Detect which cell encompasses the target text, then output its (X, Y) center coordinate. 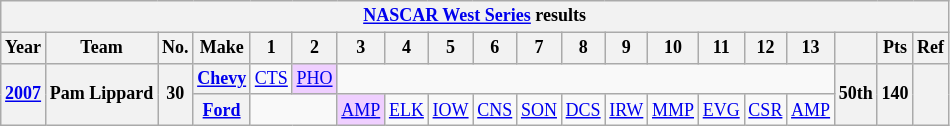
13 (811, 48)
Ref (931, 48)
EVG (721, 110)
140 (895, 94)
3 (361, 48)
30 (176, 94)
CSR (766, 110)
4 (407, 48)
11 (721, 48)
Pam Lippard (101, 94)
9 (626, 48)
ELK (407, 110)
6 (495, 48)
NASCAR West Series results (475, 16)
PHO (314, 78)
50th (856, 94)
CTS (271, 78)
Make (222, 48)
Team (101, 48)
12 (766, 48)
SON (540, 110)
No. (176, 48)
7 (540, 48)
2 (314, 48)
DCS (583, 110)
IOW (450, 110)
8 (583, 48)
IRW (626, 110)
Ford (222, 110)
10 (674, 48)
Chevy (222, 78)
Pts (895, 48)
CNS (495, 110)
5 (450, 48)
2007 (24, 94)
1 (271, 48)
Year (24, 48)
MMP (674, 110)
